Capture the cell that displays the provided text and extract its (x, y) central coordinate. 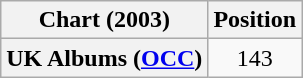
143 (255, 58)
Position (255, 20)
UK Albums (OCC) (104, 58)
Chart (2003) (104, 20)
